For the text-containing cell, return its midpoint in (X, Y) coordinate format. 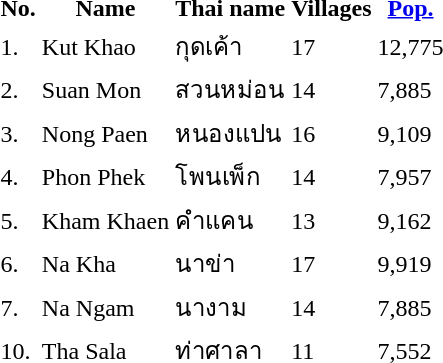
13 (332, 220)
16 (332, 133)
Kut Khao (105, 46)
โพนเพ็ก (230, 176)
สวนหม่อน (230, 90)
นาข่า (230, 264)
Nong Paen (105, 133)
นางาม (230, 307)
Na Ngam (105, 307)
Kham Khaen (105, 220)
คำแคน (230, 220)
Phon Phek (105, 176)
หนองแปน (230, 133)
กุดเค้า (230, 46)
Suan Mon (105, 90)
Na Kha (105, 264)
